Locate the cell with the specified text and output its (X, Y) center coordinate. 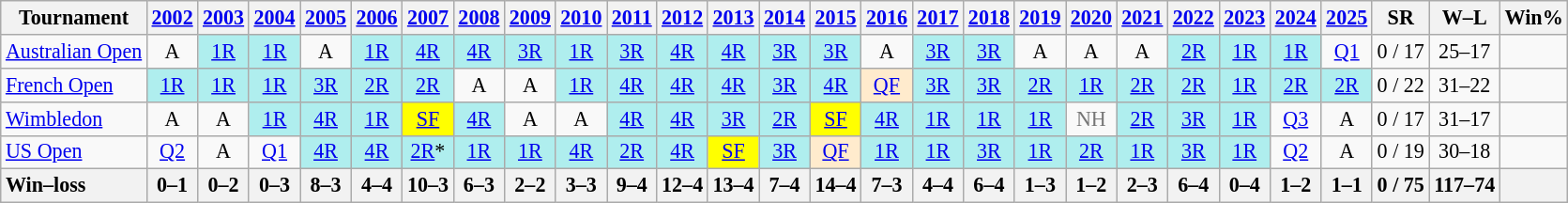
0 / 75 (1400, 186)
2023 (1244, 17)
2006 (376, 17)
3–3 (581, 186)
7–3 (887, 186)
31–17 (1464, 118)
2021 (1142, 17)
14–4 (835, 186)
2018 (989, 17)
12–4 (682, 186)
31–22 (1464, 85)
0 / 22 (1400, 85)
0–4 (1244, 186)
2–3 (1142, 186)
0–1 (172, 186)
2013 (733, 17)
US Open (74, 152)
1–3 (1040, 186)
2020 (1091, 17)
Australian Open (74, 51)
2012 (682, 17)
2017 (937, 17)
2025 (1347, 17)
0 / 19 (1400, 152)
2022 (1194, 17)
7–4 (784, 186)
2010 (581, 17)
9–4 (632, 186)
2008 (479, 17)
NH (1091, 118)
2024 (1295, 17)
2005 (326, 17)
2014 (784, 17)
2007 (428, 17)
13–4 (733, 186)
Q3 (1295, 118)
Tournament (74, 17)
SR (1400, 17)
25–17 (1464, 51)
8–3 (326, 186)
30–18 (1464, 152)
2019 (1040, 17)
French Open (74, 85)
117–74 (1464, 186)
6–3 (479, 186)
Wimbledon (74, 118)
2003 (223, 17)
0–2 (223, 186)
2R* (428, 152)
0–3 (274, 186)
2015 (835, 17)
Win% (1533, 17)
2004 (274, 17)
1–1 (1347, 186)
W–L (1464, 17)
2002 (172, 17)
Win–loss (74, 186)
2016 (887, 17)
2011 (632, 17)
10–3 (428, 186)
2–2 (530, 186)
2009 (530, 17)
